From the cell containing the given text, extract its center point as (X, Y) coordinate. 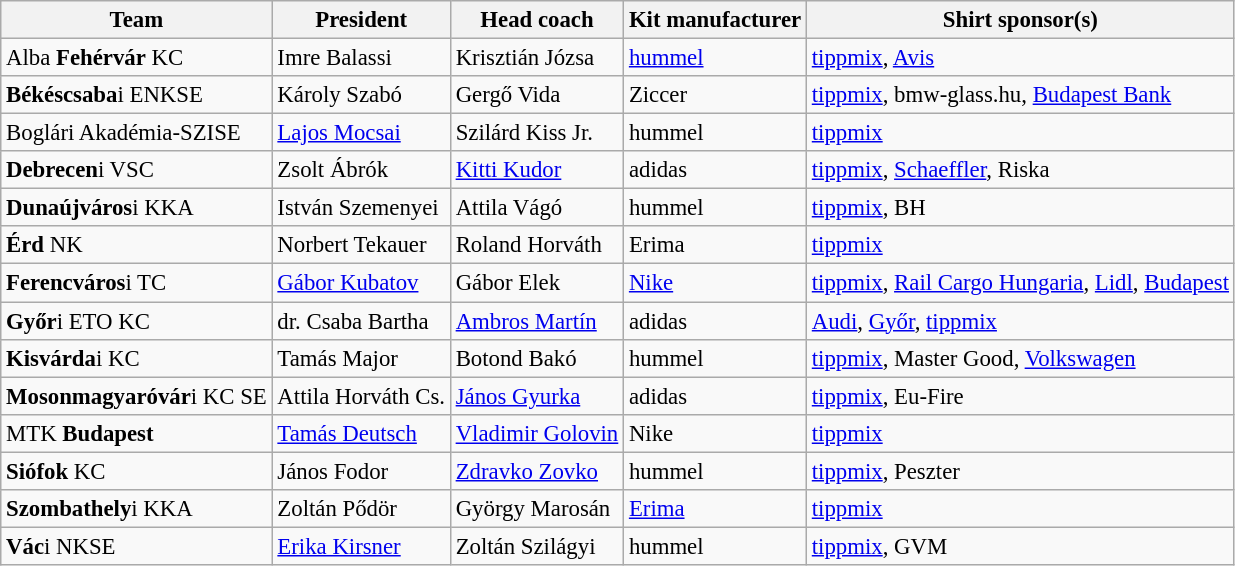
Attila Horváth Cs. (361, 396)
Tamás Major (361, 358)
tippmix, Master Good, Volkswagen (1020, 358)
Lajos Mocsai (361, 133)
tippmix, Rail Cargo Hungaria, Lidl, Budapest (1020, 283)
Gergő Vida (536, 95)
Ziccer (716, 95)
tippmix, Peszter (1020, 471)
Zoltán Pődör (361, 509)
Szilárd Kiss Jr. (536, 133)
Szombathelyi KKA (136, 509)
Audi, Győr, tippmix (1020, 321)
Békéscsabai ENKSE (136, 95)
Vladimir Golovin (536, 433)
Shirt sponsor(s) (1020, 20)
Erika Kirsner (361, 546)
tippmix, bmw-glass.hu, Budapest Bank (1020, 95)
Kitti Kudor (536, 170)
Debreceni VSC (136, 170)
Ferencvárosi TC (136, 283)
Érd NK (136, 245)
tippmix, Avis (1020, 58)
Team (136, 20)
István Szemenyei (361, 208)
tippmix, GVM (1020, 546)
Gábor Elek (536, 283)
Zoltán Szilágyi (536, 546)
Botond Bakó (536, 358)
Zsolt Ábrók (361, 170)
dr. Csaba Bartha (361, 321)
Attila Vágó (536, 208)
Zdravko Zovko (536, 471)
Dunaújvárosi KKA (136, 208)
Tamás Deutsch (361, 433)
Károly Szabó (361, 95)
Váci NKSE (136, 546)
Gábor Kubatov (361, 283)
Imre Balassi (361, 58)
Head coach (536, 20)
János Gyurka (536, 396)
Mosonmagyaróvári KC SE (136, 396)
Kisvárdai KC (136, 358)
Norbert Tekauer (361, 245)
Ambros Martín (536, 321)
MTK Budapest (136, 433)
Győri ETO KC (136, 321)
President (361, 20)
tippmix, BH (1020, 208)
tippmix, Eu-Fire (1020, 396)
Alba Fehérvár KC (136, 58)
tippmix, Schaeffler, Riska (1020, 170)
János Fodor (361, 471)
Roland Horváth (536, 245)
Siófok KC (136, 471)
Krisztián Józsa (536, 58)
György Marosán (536, 509)
Kit manufacturer (716, 20)
Boglári Akadémia-SZISE (136, 133)
